Provide the (x, y) coordinate of the cell's center where the given text is located.  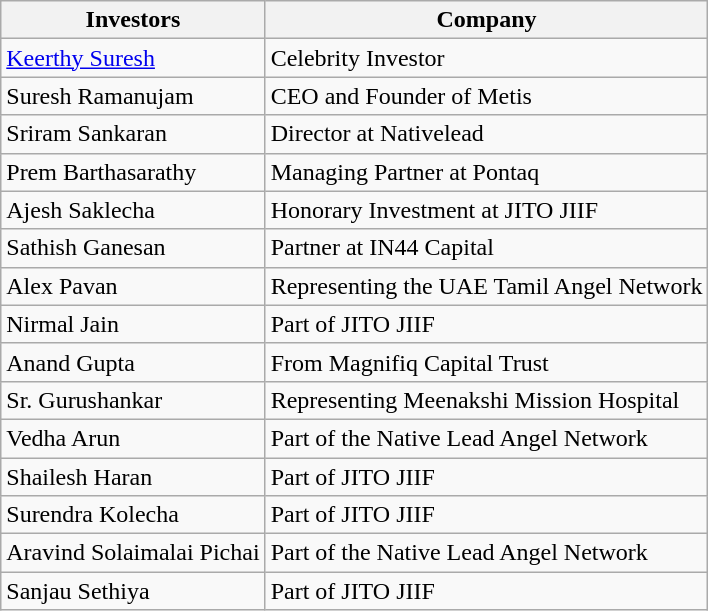
CEO and Founder of Metis (486, 96)
Prem Barthasarathy (133, 172)
Alex Pavan (133, 286)
Aravind Solaimalai Pichai (133, 553)
Sriram Sankaran (133, 134)
Investors (133, 20)
Representing Meenakshi Mission Hospital (486, 400)
Nirmal Jain (133, 324)
Representing the UAE Tamil Angel Network (486, 286)
Surendra Kolecha (133, 515)
Sanjau Sethiya (133, 591)
Sathish Ganesan (133, 248)
Celebrity Investor (486, 58)
Vedha Arun (133, 438)
Company (486, 20)
Partner at IN44 Capital (486, 248)
Shailesh Haran (133, 477)
Director at Nativelead (486, 134)
Suresh Ramanujam (133, 96)
Managing Partner at Pontaq (486, 172)
Honorary Investment at JITO JIIF (486, 210)
Anand Gupta (133, 362)
From Magnifiq Capital Trust (486, 362)
Keerthy Suresh (133, 58)
Sr. Gurushankar (133, 400)
Ajesh Saklecha (133, 210)
